Search for the cell housing the specified text and yield its (X, Y) center coordinate. 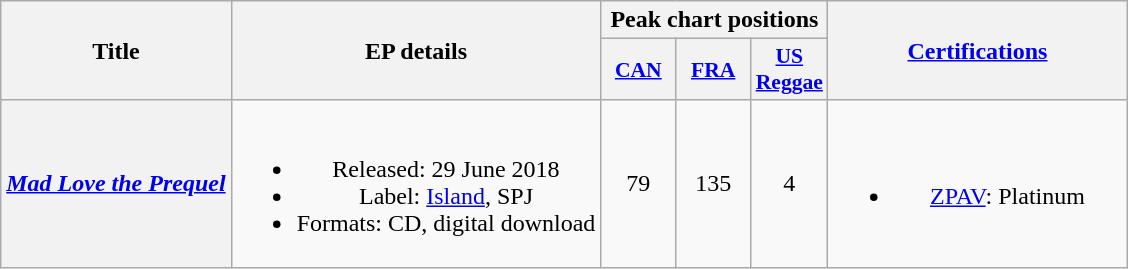
Certifications (978, 50)
135 (714, 184)
EP details (416, 50)
ZPAV: Platinum (978, 184)
FRA (714, 70)
CAN (638, 70)
Peak chart positions (714, 20)
Released: 29 June 2018Label: Island, SPJFormats: CD, digital download (416, 184)
4 (790, 184)
US Reggae (790, 70)
Title (116, 50)
Mad Love the Prequel (116, 184)
79 (638, 184)
